Provide the [x, y] coordinate of the cell's center where the given text is located.  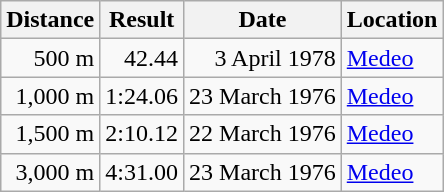
1,000 m [50, 96]
Date [263, 20]
3 April 1978 [263, 58]
2:10.12 [142, 134]
Result [142, 20]
42.44 [142, 58]
1,500 m [50, 134]
4:31.00 [142, 172]
Distance [50, 20]
3,000 m [50, 172]
500 m [50, 58]
1:24.06 [142, 96]
22 March 1976 [263, 134]
Location [392, 20]
